Output the (x, y) coordinate of the center of the cell containing the given text.  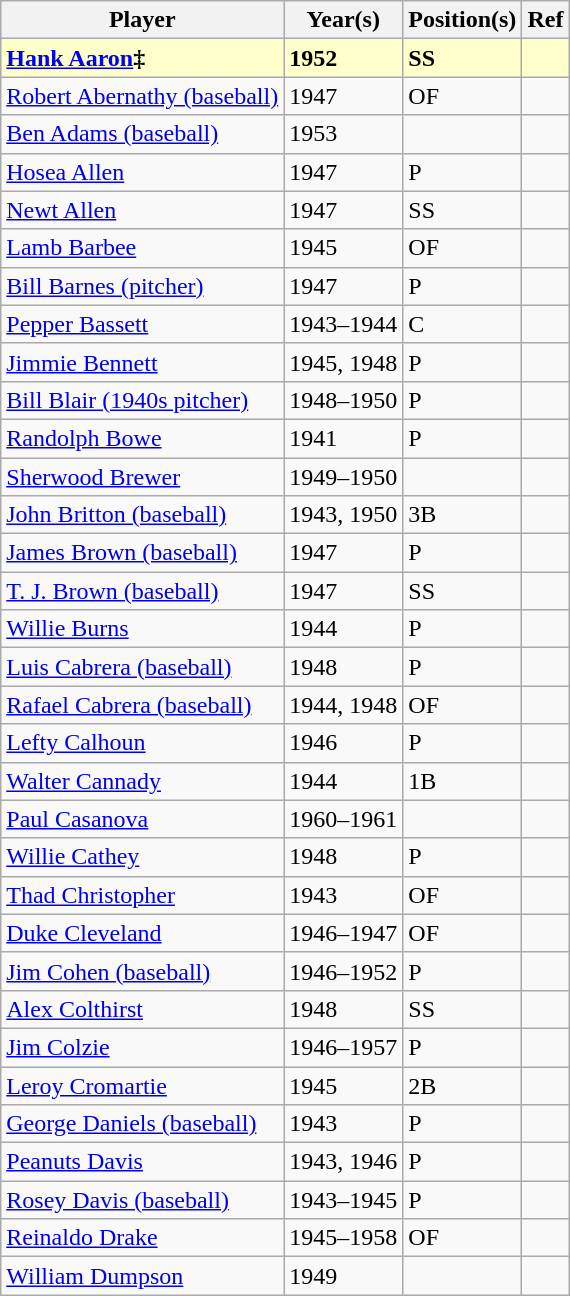
T. J. Brown (baseball) (142, 591)
Player (142, 20)
Bill Barnes (pitcher) (142, 286)
1946–1952 (344, 971)
1948–1950 (344, 400)
James Brown (baseball) (142, 553)
Year(s) (344, 20)
Sherwood Brewer (142, 477)
Pepper Bassett (142, 324)
Bill Blair (1940s pitcher) (142, 400)
1960–1961 (344, 819)
Newt Allen (142, 210)
Position(s) (462, 20)
1952 (344, 58)
Rafael Cabrera (baseball) (142, 705)
1943–1945 (344, 1200)
1946–1957 (344, 1047)
1945, 1948 (344, 362)
Lamb Barbee (142, 248)
Willie Burns (142, 629)
1949 (344, 1276)
1949–1950 (344, 477)
1943, 1946 (344, 1162)
3B (462, 515)
William Dumpson (142, 1276)
Ben Adams (baseball) (142, 134)
1943–1944 (344, 324)
Hosea Allen (142, 172)
John Britton (baseball) (142, 515)
Alex Colthirst (142, 1009)
Jim Cohen (baseball) (142, 971)
Ref (546, 20)
1953 (344, 134)
Walter Cannady (142, 781)
Peanuts Davis (142, 1162)
1945–1958 (344, 1238)
Reinaldo Drake (142, 1238)
Lefty Calhoun (142, 743)
Rosey Davis (baseball) (142, 1200)
1941 (344, 438)
Willie Cathey (142, 857)
C (462, 324)
Jim Colzie (142, 1047)
1943, 1950 (344, 515)
Randolph Bowe (142, 438)
1946 (344, 743)
Thad Christopher (142, 895)
Duke Cleveland (142, 933)
1946–1947 (344, 933)
Paul Casanova (142, 819)
Leroy Cromartie (142, 1085)
Hank Aaron‡ (142, 58)
1B (462, 781)
Robert Abernathy (baseball) (142, 96)
2B (462, 1085)
George Daniels (baseball) (142, 1124)
Jimmie Bennett (142, 362)
1944, 1948 (344, 705)
Luis Cabrera (baseball) (142, 667)
